For the text-containing cell, return its midpoint in (X, Y) coordinate format. 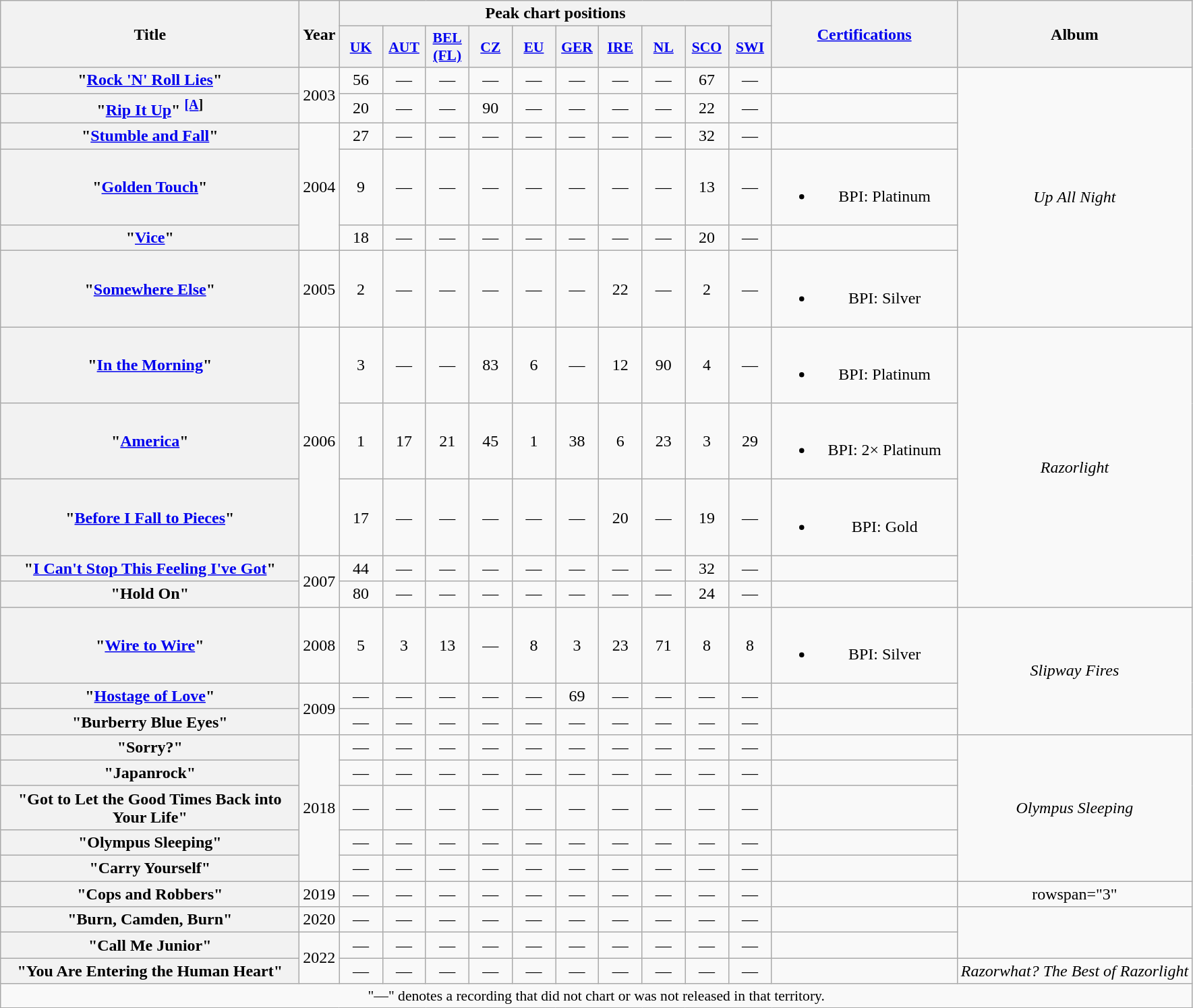
BPI: 2× Platinum (865, 441)
Peak chart positions (556, 13)
56 (361, 80)
IRE (620, 47)
Up All Night (1074, 197)
BPI: Gold (865, 518)
"I Can't Stop This Feeling I've Got" (150, 568)
EU (533, 47)
Title (150, 34)
2008 (320, 645)
Slipway Fires (1074, 670)
9 (361, 187)
"Sorry?" (150, 747)
"Somewhere Else" (150, 289)
"Hostage of Love" (150, 696)
"Carry Yourself" (150, 868)
2007 (320, 581)
44 (361, 568)
4 (707, 365)
2005 (320, 289)
Album (1074, 34)
2018 (320, 808)
Certifications (865, 34)
24 (707, 594)
"—" denotes a recording that did not chart or was not released in that territory. (596, 996)
"Got to Let the Good Times Back into Your Life" (150, 808)
"America" (150, 441)
"Call Me Junior" (150, 945)
rowspan="3" (1074, 894)
"Burberry Blue Eyes" (150, 721)
"Before I Fall to Pieces" (150, 518)
"You Are Entering the Human Heart" (150, 971)
"Olympus Sleeping" (150, 842)
18 (361, 238)
38 (577, 441)
2006 (320, 441)
Razorwhat? The Best of Razorlight (1074, 971)
SWI (750, 47)
27 (361, 136)
83 (490, 365)
"Cops and Robbers" (150, 894)
CZ (490, 47)
"Rip It Up" [A] (150, 108)
2009 (320, 709)
69 (577, 696)
2019 (320, 894)
12 (620, 365)
"Vice" (150, 238)
2003 (320, 96)
19 (707, 518)
UK (361, 47)
45 (490, 441)
SCO (707, 47)
AUT (404, 47)
21 (447, 441)
Olympus Sleeping (1074, 808)
71 (664, 645)
"Golden Touch" (150, 187)
"Japanrock" (150, 773)
5 (361, 645)
"Burn, Camden, Burn" (150, 920)
Razorlight (1074, 467)
BEL(FL) (447, 47)
"In the Morning" (150, 365)
NL (664, 47)
2020 (320, 920)
80 (361, 594)
2004 (320, 187)
29 (750, 441)
"Hold On" (150, 594)
"Rock 'N' Roll Lies" (150, 80)
67 (707, 80)
"Wire to Wire" (150, 645)
Year (320, 34)
"Stumble and Fall" (150, 136)
2022 (320, 958)
GER (577, 47)
